Locate the cell with the specified text and output its (X, Y) center coordinate. 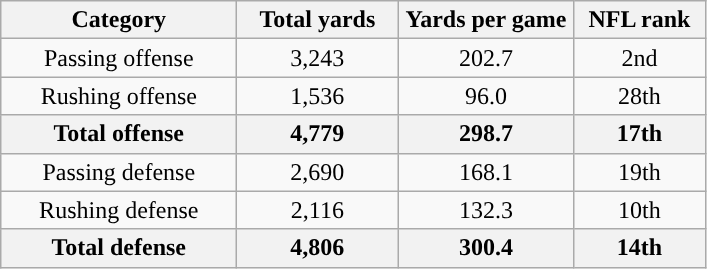
2,690 (318, 172)
Category (119, 20)
1,536 (318, 96)
14th (640, 248)
Passing offense (119, 58)
Rushing offense (119, 96)
19th (640, 172)
Total offense (119, 134)
3,243 (318, 58)
28th (640, 96)
96.0 (486, 96)
300.4 (486, 248)
Yards per game (486, 20)
Rushing defense (119, 210)
168.1 (486, 172)
Total defense (119, 248)
132.3 (486, 210)
Passing defense (119, 172)
298.7 (486, 134)
Total yards (318, 20)
4,779 (318, 134)
NFL rank (640, 20)
2nd (640, 58)
10th (640, 210)
2,116 (318, 210)
202.7 (486, 58)
4,806 (318, 248)
17th (640, 134)
